Detect which cell encompasses the target text, then output its (X, Y) center coordinate. 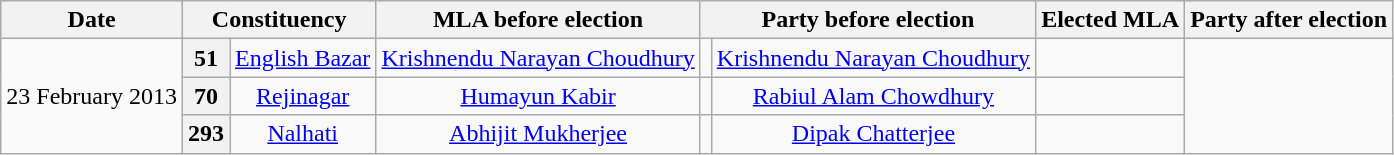
Rabiul Alam Chowdhury (873, 96)
Dipak Chatterjee (873, 134)
Date (92, 20)
23 February 2013 (92, 96)
English Bazar (303, 58)
Constituency (278, 20)
70 (206, 96)
Party after election (1289, 20)
293 (206, 134)
Party before election (868, 20)
Elected MLA (1110, 20)
Nalhati (303, 134)
Abhijit Mukherjee (538, 134)
MLA before election (538, 20)
51 (206, 58)
Humayun Kabir (538, 96)
Rejinagar (303, 96)
